From the cell containing the given text, extract its center point as (X, Y) coordinate. 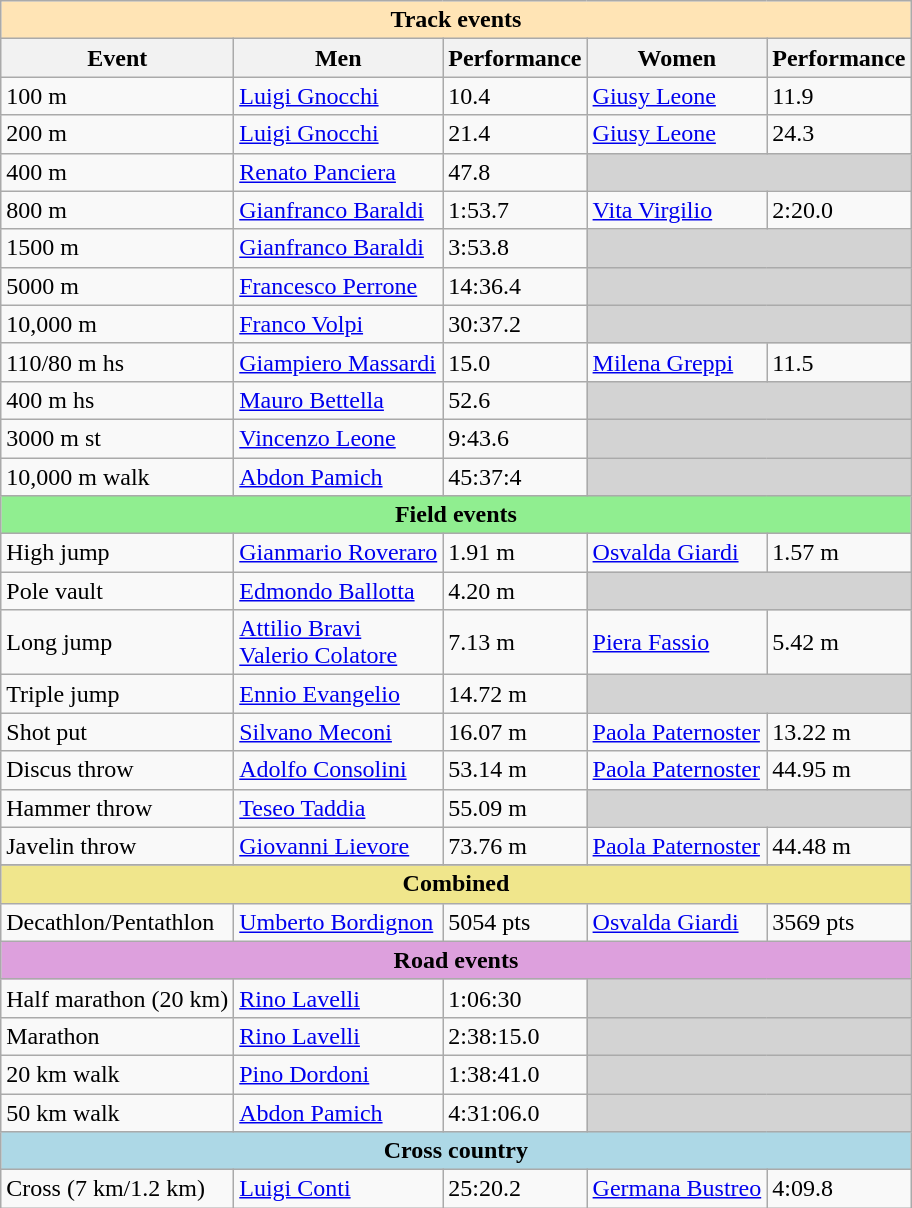
30:37.2 (515, 324)
73.76 m (515, 846)
800 m (118, 210)
7.13 m (515, 642)
1.57 m (839, 553)
21.4 (515, 134)
Men (338, 58)
1500 m (118, 248)
Discus throw (118, 770)
Event (118, 58)
2:38:15.0 (515, 1036)
110/80 m hs (118, 362)
20 km walk (118, 1074)
4:09.8 (839, 1189)
Triple jump (118, 694)
Vincenzo Leone (338, 438)
55.09 m (515, 808)
Long jump (118, 642)
Hammer throw (118, 808)
Francesco Perrone (338, 286)
Marathon (118, 1036)
10,000 m (118, 324)
400 m (118, 172)
44.48 m (839, 846)
Piera Fassio (677, 642)
Franco Volpi (338, 324)
3:53.8 (515, 248)
16.07 m (515, 732)
1:53.7 (515, 210)
Teseo Taddia (338, 808)
25:20.2 (515, 1189)
Mauro Bettella (338, 400)
Germana Bustreo (677, 1189)
Combined (456, 884)
Women (677, 58)
Cross country (456, 1151)
Giampiero Massardi (338, 362)
Edmondo Ballotta (338, 591)
11.5 (839, 362)
5054 pts (515, 922)
14.72 m (515, 694)
Pino Dordoni (338, 1074)
1:06:30 (515, 998)
10.4 (515, 96)
Adolfo Consolini (338, 770)
11.9 (839, 96)
400 m hs (118, 400)
3000 m st (118, 438)
47.8 (515, 172)
5.42 m (839, 642)
Silvano Meconi (338, 732)
Giovanni Lievore (338, 846)
Javelin throw (118, 846)
13.22 m (839, 732)
1:38:41.0 (515, 1074)
14:36.4 (515, 286)
15.0 (515, 362)
Cross (7 km/1.2 km) (118, 1189)
5000 m (118, 286)
Vita Virgilio (677, 210)
Field events (456, 515)
4.20 m (515, 591)
4:31:06.0 (515, 1113)
3569 pts (839, 922)
Decathlon/Pentathlon (118, 922)
53.14 m (515, 770)
Gianmario Roveraro (338, 553)
10,000 m walk (118, 477)
50 km walk (118, 1113)
200 m (118, 134)
Half marathon (20 km) (118, 998)
44.95 m (839, 770)
2:20.0 (839, 210)
Milena Greppi (677, 362)
Pole vault (118, 591)
52.6 (515, 400)
Ennio Evangelio (338, 694)
Attilio BraviValerio Colatore (338, 642)
100 m (118, 96)
24.3 (839, 134)
Umberto Bordignon (338, 922)
Shot put (118, 732)
Road events (456, 960)
Track events (456, 20)
1.91 m (515, 553)
High jump (118, 553)
Luigi Conti (338, 1189)
Renato Panciera (338, 172)
45:37:4 (515, 477)
9:43.6 (515, 438)
